Search for the cell housing the specified text and yield its (X, Y) center coordinate. 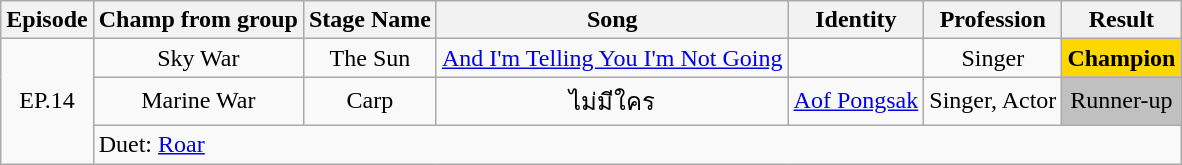
ไม่มีใคร (612, 102)
Duet: Roar (637, 144)
The Sun (370, 58)
Champ from group (198, 20)
Carp (370, 102)
Singer, Actor (993, 102)
Marine War (198, 102)
EP.14 (47, 102)
Sky War (198, 58)
Runner-up (1122, 102)
Song (612, 20)
Profession (993, 20)
Result (1122, 20)
Episode (47, 20)
Aof Pongsak (856, 102)
Singer (993, 58)
Stage Name (370, 20)
Identity (856, 20)
Champion (1122, 58)
And I'm Telling You I'm Not Going (612, 58)
